Scan for the cell matching the given text and deliver its [X, Y] coordinate at center. 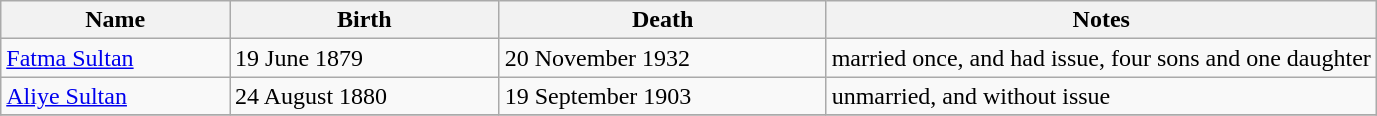
married once, and had issue, four sons and one daughter [1101, 58]
20 November 1932 [662, 58]
Name [116, 20]
unmarried, and without issue [1101, 96]
Aliye Sultan [116, 96]
Birth [365, 20]
Fatma Sultan [116, 58]
Notes [1101, 20]
24 August 1880 [365, 96]
Death [662, 20]
19 June 1879 [365, 58]
19 September 1903 [662, 96]
